Search for the cell housing the specified text and yield its [x, y] center coordinate. 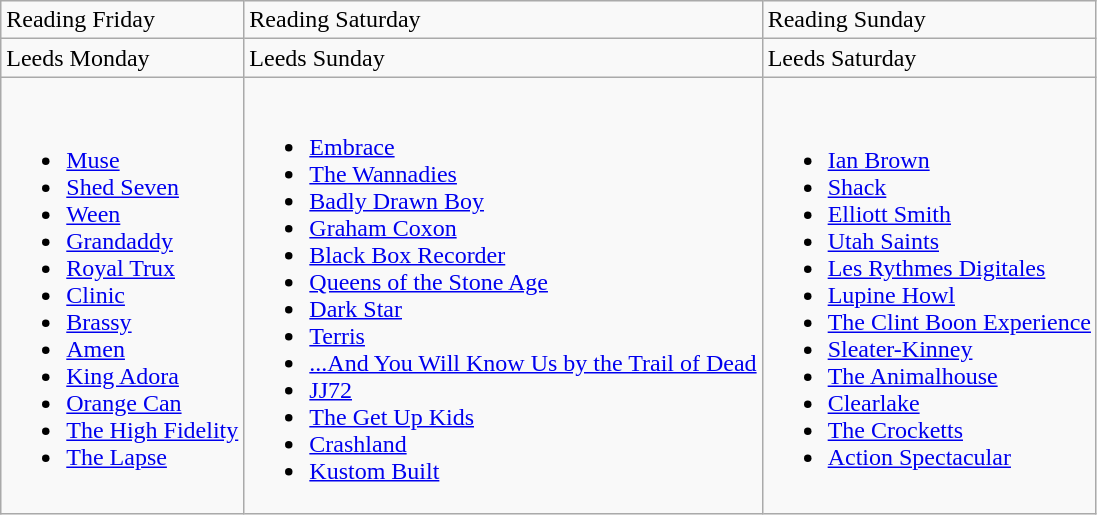
Leeds Sunday [503, 58]
Leeds Saturday [929, 58]
Reading Friday [122, 20]
Reading Saturday [503, 20]
MuseShed SevenWeenGrandaddyRoyal TruxClinicBrassyAmenKing AdoraOrange CanThe High FidelityThe Lapse [122, 296]
Reading Sunday [929, 20]
Leeds Monday [122, 58]
